For the text-containing cell, return its midpoint in [x, y] coordinate format. 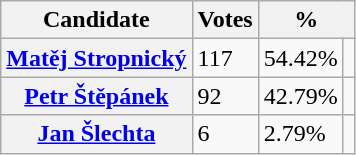
Jan Šlechta [96, 134]
Matěj Stropnický [96, 58]
Petr Štěpánek [96, 96]
2.79% [300, 134]
Candidate [96, 20]
42.79% [300, 96]
Votes [225, 20]
% [306, 20]
92 [225, 96]
117 [225, 58]
54.42% [300, 58]
6 [225, 134]
